Detect which cell encompasses the target text, then output its (X, Y) center coordinate. 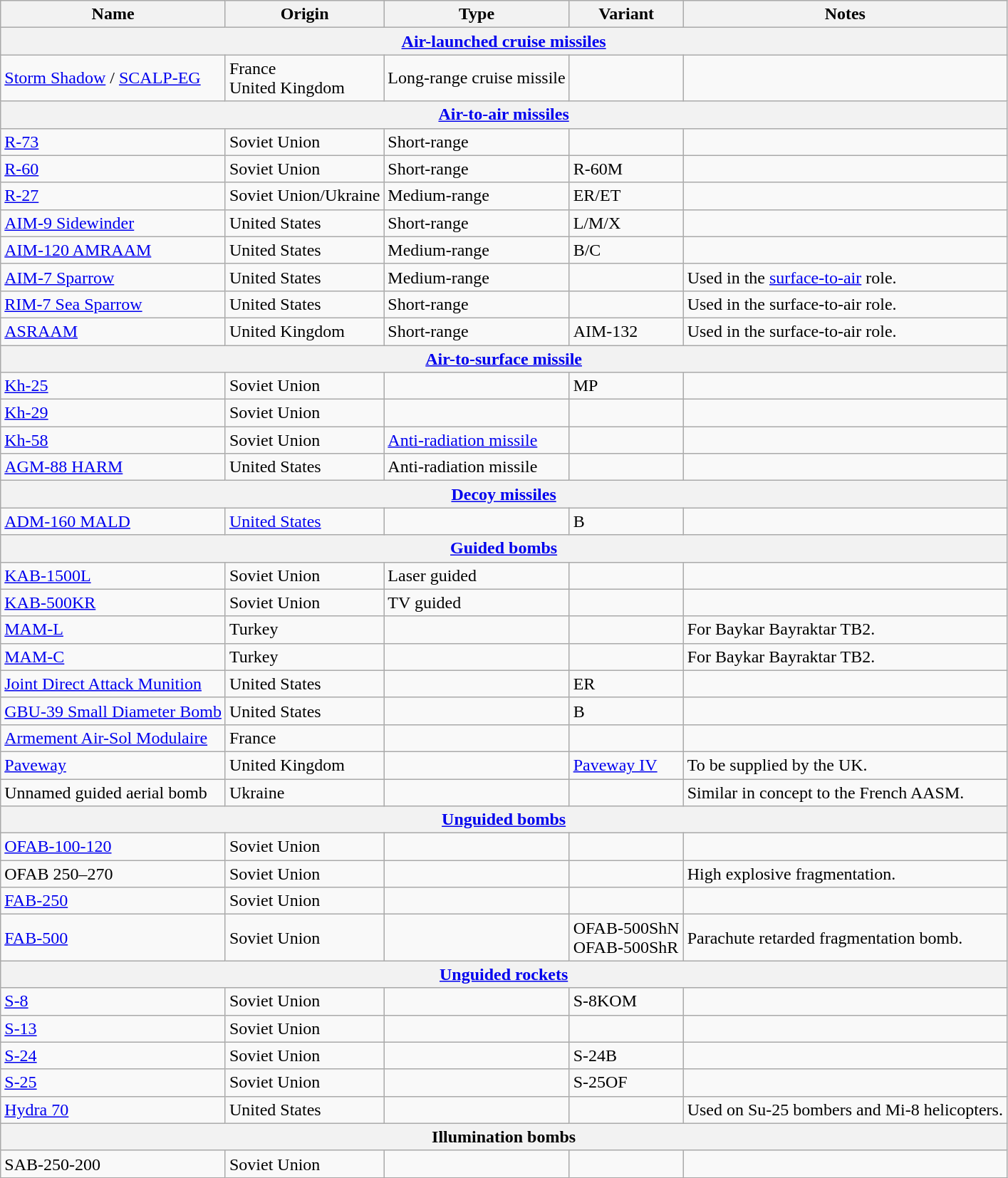
ASRAAM (113, 331)
Unguided bombs (504, 820)
OFAB 250–270 (113, 874)
Unguided rockets (504, 974)
R-60M (626, 169)
ER (626, 684)
Unnamed guided aerial bomb (113, 793)
Kh-58 (113, 440)
AGM-88 HARM (113, 467)
S-25 (113, 1083)
Type (477, 14)
Name (113, 14)
KAB-500KR (113, 603)
Storm Shadow / SCALP-EG (113, 78)
Guided bombs (504, 548)
Parachute retarded fragmentation bomb. (845, 937)
France (304, 738)
S-24B (626, 1055)
Origin (304, 14)
AIM-132 (626, 331)
Long-range cruise missile (477, 78)
Notes (845, 14)
FAB-500 (113, 937)
S-8 (113, 1001)
S-24 (113, 1055)
Variant (626, 14)
Kh-29 (113, 413)
AIM-7 Sparrow (113, 277)
Decoy missiles (504, 494)
B/C (626, 250)
AIM-120 AMRAAM (113, 250)
ER/ET (626, 196)
SAB-250-200 (113, 1164)
S-25OF (626, 1083)
Paveway IV (626, 765)
ADM-160 MALD (113, 521)
Paveway (113, 765)
Armement Air-Sol Modulaire (113, 738)
Used on Su-25 bombers and Mi-8 helicopters. (845, 1110)
Air-launched cruise missiles (504, 41)
R-27 (113, 196)
R-73 (113, 142)
Soviet Union/Ukraine (304, 196)
Air-to-surface missile (504, 358)
TV guided (477, 603)
Joint Direct Attack Munition (113, 684)
FranceUnited Kingdom (304, 78)
AIM-9 Sidewinder (113, 223)
GBU-39 Small Diameter Bomb (113, 711)
MP (626, 386)
OFAB-500ShNOFAB-500ShR (626, 937)
High explosive fragmentation. (845, 874)
KAB-1500L (113, 575)
MAM-L (113, 630)
S-8KOM (626, 1001)
Ukraine (304, 793)
L/M/X (626, 223)
Laser guided (477, 575)
Air-to-air missiles (504, 115)
OFAB-100-120 (113, 847)
Kh-25 (113, 386)
FAB-250 (113, 901)
RIM-7 Sea Sparrow (113, 304)
MAM-C (113, 657)
Similar in concept to the French AASM. (845, 793)
S-13 (113, 1028)
Illumination bombs (504, 1137)
Hydra 70 (113, 1110)
R-60 (113, 169)
To be supplied by the UK. (845, 765)
